Capture the cell that displays the provided text and extract its [X, Y] central coordinate. 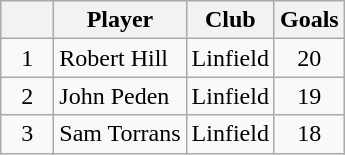
Goals [309, 20]
Robert Hill [120, 58]
Player [120, 20]
18 [309, 134]
1 [28, 58]
2 [28, 96]
Club [230, 20]
20 [309, 58]
John Peden [120, 96]
19 [309, 96]
3 [28, 134]
Sam Torrans [120, 134]
